Pinpoint the cell where the given text exists, returning its [x, y] midpoint coordinate. 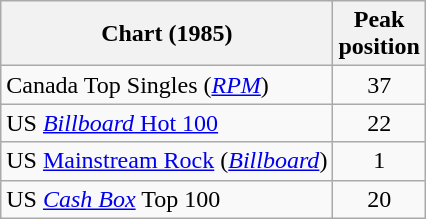
Canada Top Singles (RPM) [167, 85]
20 [379, 199]
1 [379, 161]
Chart (1985) [167, 34]
US Mainstream Rock (Billboard) [167, 161]
US Cash Box Top 100 [167, 199]
Peakposition [379, 34]
37 [379, 85]
US Billboard Hot 100 [167, 123]
22 [379, 123]
